Identify which cell holds the provided text, then report its (x, y) central coordinate. 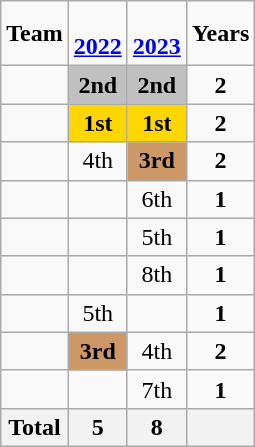
2022 (98, 34)
5 (98, 427)
7th (156, 389)
2023 (156, 34)
6th (156, 199)
Team (35, 34)
8th (156, 275)
Years (220, 34)
8 (156, 427)
Total (35, 427)
